From the cell containing the given text, extract its center point as [x, y] coordinate. 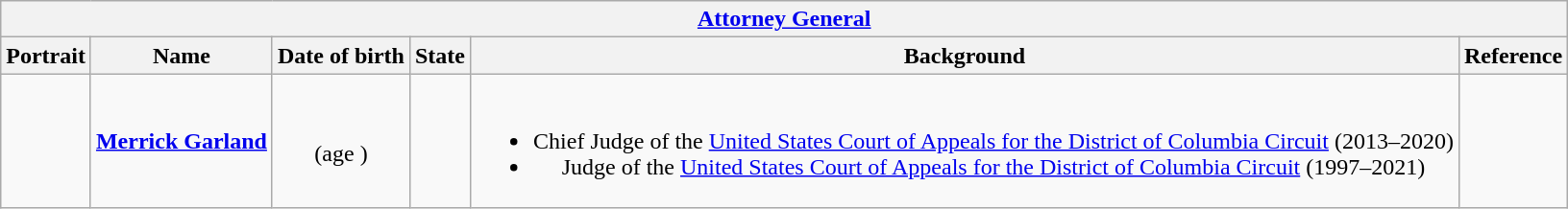
Merrick Garland [181, 141]
Portrait [46, 56]
Attorney General [784, 19]
Name [181, 56]
(age ) [340, 141]
Background [965, 56]
Reference [1512, 56]
Date of birth [340, 56]
State [440, 56]
